Capture the cell that displays the provided text and extract its (x, y) central coordinate. 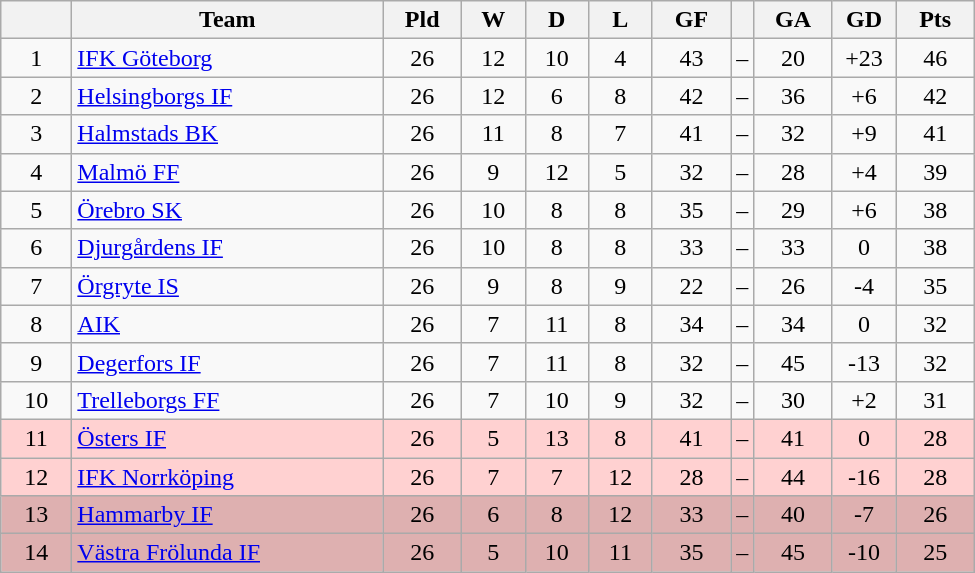
D (557, 20)
Pts (936, 20)
+9 (864, 134)
Malmö FF (228, 172)
+23 (864, 58)
20 (794, 58)
40 (794, 515)
46 (936, 58)
Västra Frölunda IF (228, 553)
Hammarby IF (228, 515)
Team (228, 20)
L (621, 20)
30 (794, 400)
Degerfors IF (228, 362)
29 (794, 210)
Djurgårdens IF (228, 248)
GD (864, 20)
-16 (864, 477)
-4 (864, 286)
Halmstads BK (228, 134)
IFK Göteborg (228, 58)
39 (936, 172)
-13 (864, 362)
44 (794, 477)
3 (36, 134)
31 (936, 400)
22 (692, 286)
2 (36, 96)
36 (794, 96)
Östers IF (228, 438)
Örgryte IS (228, 286)
W (493, 20)
+4 (864, 172)
Örebro SK (228, 210)
GA (794, 20)
-7 (864, 515)
14 (36, 553)
+2 (864, 400)
Helsingborgs IF (228, 96)
Trelleborgs FF (228, 400)
Pld (422, 20)
AIK (228, 324)
25 (936, 553)
-10 (864, 553)
43 (692, 58)
1 (36, 58)
GF (692, 20)
IFK Norrköping (228, 477)
